Extract the (X, Y) coordinate from the center of the cell holding the provided text.  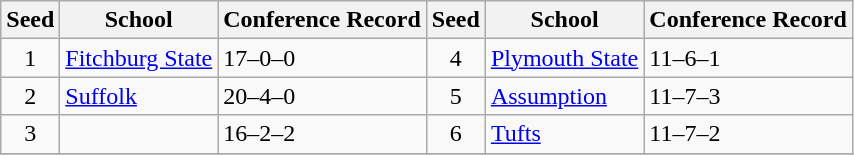
11–7–3 (748, 96)
16–2–2 (322, 134)
17–0–0 (322, 58)
1 (30, 58)
4 (456, 58)
Fitchburg State (139, 58)
11–7–2 (748, 134)
Plymouth State (564, 58)
Suffolk (139, 96)
5 (456, 96)
2 (30, 96)
11–6–1 (748, 58)
3 (30, 134)
Tufts (564, 134)
Assumption (564, 96)
6 (456, 134)
20–4–0 (322, 96)
